Determine the (X, Y) coordinate at the center of the cell enclosing the given text.  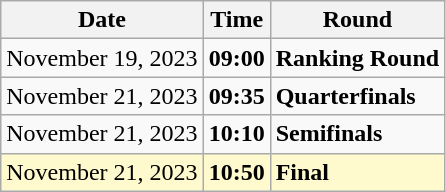
Date (102, 20)
10:50 (236, 172)
Quarterfinals (357, 96)
November 19, 2023 (102, 58)
Ranking Round (357, 58)
10:10 (236, 134)
Time (236, 20)
Final (357, 172)
Round (357, 20)
09:35 (236, 96)
09:00 (236, 58)
Semifinals (357, 134)
